Return [x, y] of the center of cell containing provided text 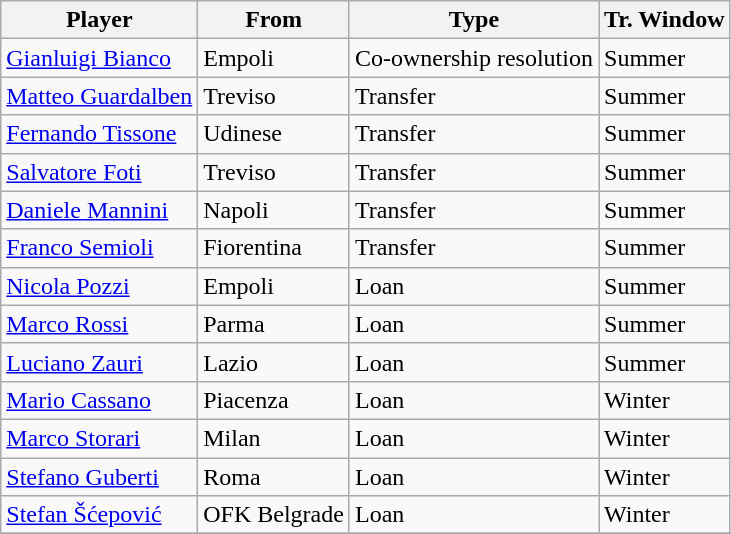
Player [100, 20]
Stefan Šćepović [100, 515]
Napoli [274, 210]
Parma [274, 324]
Milan [274, 438]
Lazio [274, 362]
Type [474, 20]
Co-ownership resolution [474, 58]
Matteo Guardalben [100, 96]
Udinese [274, 134]
Fiorentina [274, 248]
Stefano Guberti [100, 477]
Salvatore Foti [100, 172]
Marco Storari [100, 438]
Mario Cassano [100, 400]
Luciano Zauri [100, 362]
Gianluigi Bianco [100, 58]
OFK Belgrade [274, 515]
Roma [274, 477]
Fernando Tissone [100, 134]
Piacenza [274, 400]
Franco Semioli [100, 248]
Nicola Pozzi [100, 286]
From [274, 20]
Marco Rossi [100, 324]
Tr. Window [664, 20]
Daniele Mannini [100, 210]
